Find where the given text appears and provide that cell's center as (x, y) coordinate. 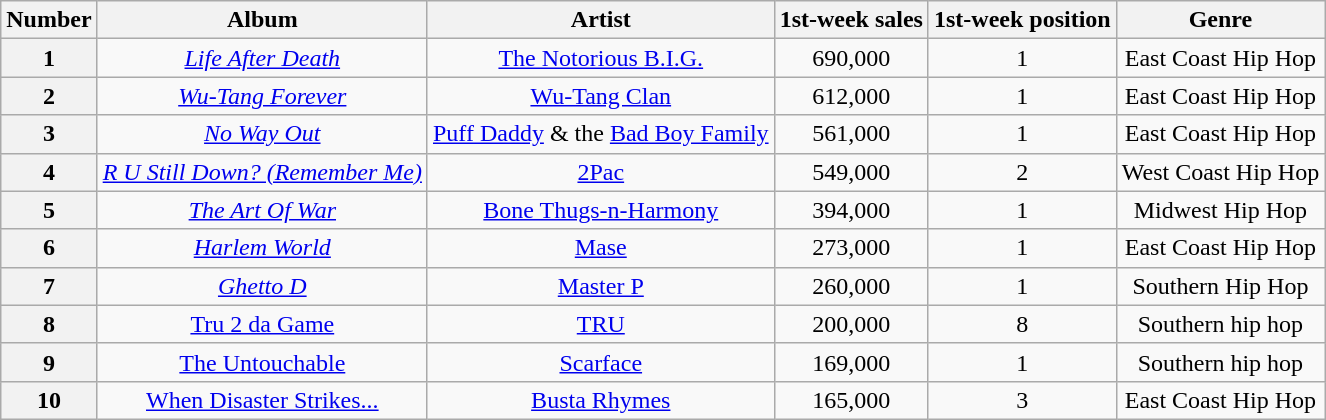
Puff Daddy & the Bad Boy Family (600, 134)
The Untouchable (262, 362)
West Coast Hip Hop (1220, 172)
6 (49, 248)
9 (49, 362)
4 (49, 172)
612,000 (851, 96)
165,000 (851, 400)
Busta Rhymes (600, 400)
273,000 (851, 248)
Wu-Tang Clan (600, 96)
Artist (600, 20)
561,000 (851, 134)
Genre (1220, 20)
Scarface (600, 362)
200,000 (851, 324)
169,000 (851, 362)
2Pac (600, 172)
7 (49, 286)
Tru 2 da Game (262, 324)
5 (49, 210)
Album (262, 20)
690,000 (851, 58)
Wu-Tang Forever (262, 96)
1st-week sales (851, 20)
The Notorious B.I.G. (600, 58)
The Art Of War (262, 210)
R U Still Down? (Remember Me) (262, 172)
When Disaster Strikes... (262, 400)
Ghetto D (262, 286)
394,000 (851, 210)
Midwest Hip Hop (1220, 210)
No Way Out (262, 134)
260,000 (851, 286)
Life After Death (262, 58)
1st-week position (1022, 20)
Number (49, 20)
Master P (600, 286)
TRU (600, 324)
10 (49, 400)
Harlem World (262, 248)
Bone Thugs-n-Harmony (600, 210)
Southern Hip Hop (1220, 286)
549,000 (851, 172)
Mase (600, 248)
